Return the [x, y] coordinate for the center point of the cell that contains the specified text.  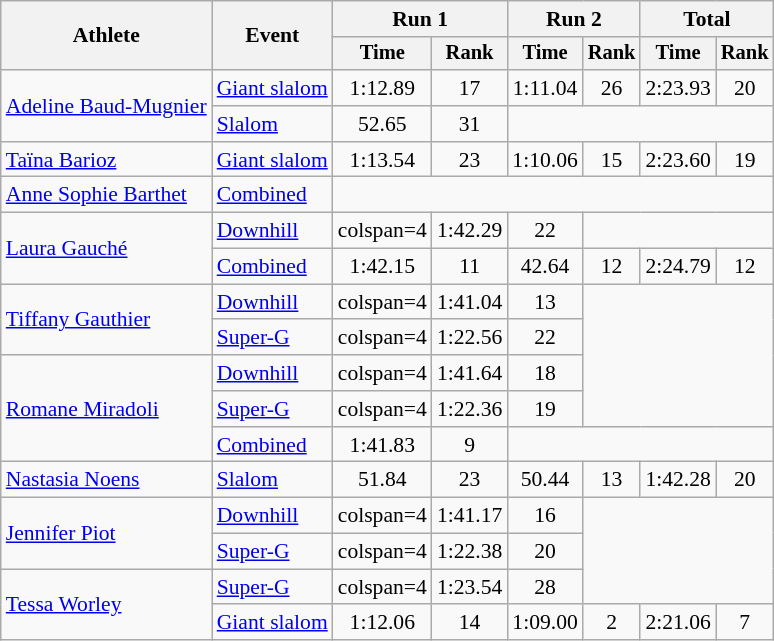
2:23.93 [678, 88]
51.84 [382, 480]
Adeline Baud-Mugnier [106, 106]
Romane Miradoli [106, 408]
9 [470, 445]
1:23.54 [470, 587]
1:22.36 [470, 409]
15 [612, 160]
52.65 [382, 124]
2:21.06 [678, 623]
31 [470, 124]
1:22.38 [470, 552]
Laura Gauché [106, 248]
1:41.17 [470, 516]
Tiffany Gauthier [106, 320]
17 [470, 88]
50.44 [544, 480]
2:23.60 [678, 160]
Tessa Worley [106, 604]
18 [544, 373]
1:41.64 [470, 373]
Nastasia Noens [106, 480]
26 [612, 88]
Event [272, 36]
2:24.79 [678, 267]
7 [745, 623]
1:11.04 [544, 88]
1:41.83 [382, 445]
2 [612, 623]
1:12.89 [382, 88]
1:12.06 [382, 623]
Taïna Barioz [106, 160]
16 [544, 516]
Anne Sophie Barthet [106, 195]
Jennifer Piot [106, 534]
1:10.06 [544, 160]
1:22.56 [470, 338]
1:13.54 [382, 160]
Run 1 [420, 19]
28 [544, 587]
42.64 [544, 267]
1:42.29 [470, 231]
1:41.04 [470, 302]
14 [470, 623]
1:09.00 [544, 623]
Total [706, 19]
Run 2 [574, 19]
Athlete [106, 36]
11 [470, 267]
1:42.15 [382, 267]
1:42.28 [678, 480]
